From the cell containing the given text, extract its center point as (x, y) coordinate. 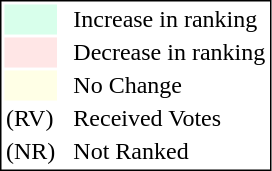
(NR) (30, 151)
(RV) (30, 119)
Increase in ranking (170, 19)
Decrease in ranking (170, 53)
No Change (170, 85)
Received Votes (170, 119)
Not Ranked (170, 151)
